Locate the cell with the specified text and output its (X, Y) center coordinate. 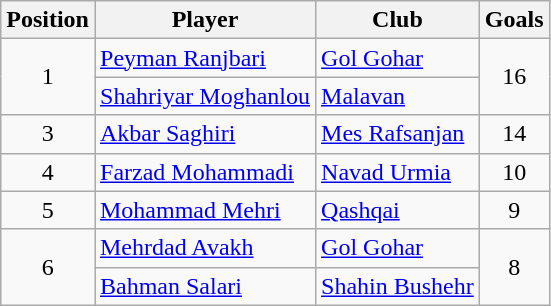
Goals (514, 20)
Farzad Mohammadi (204, 172)
Malavan (398, 96)
8 (514, 267)
3 (48, 134)
Club (398, 20)
6 (48, 267)
9 (514, 210)
10 (514, 172)
4 (48, 172)
Qashqai (398, 210)
Peyman Ranjbari (204, 58)
Navad Urmia (398, 172)
Mes Rafsanjan (398, 134)
14 (514, 134)
16 (514, 77)
Bahman Salari (204, 286)
Shahriyar Moghanlou (204, 96)
Akbar Saghiri (204, 134)
Player (204, 20)
Shahin Bushehr (398, 286)
1 (48, 77)
Mehrdad Avakh (204, 248)
Mohammad Mehri (204, 210)
Position (48, 20)
5 (48, 210)
